Locate the cell with the specified text and output its [X, Y] center coordinate. 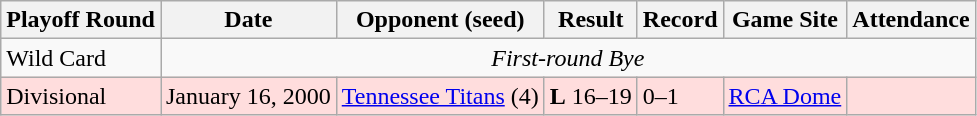
L 16–19 [590, 96]
Attendance [911, 20]
Opponent (seed) [440, 20]
First-round Bye [568, 58]
Divisional [81, 96]
Result [590, 20]
Wild Card [81, 58]
Playoff Round [81, 20]
0–1 [680, 96]
Date [248, 20]
January 16, 2000 [248, 96]
Tennessee Titans (4) [440, 96]
Record [680, 20]
RCA Dome [785, 96]
Game Site [785, 20]
